Detect which cell encompasses the target text, then output its (X, Y) center coordinate. 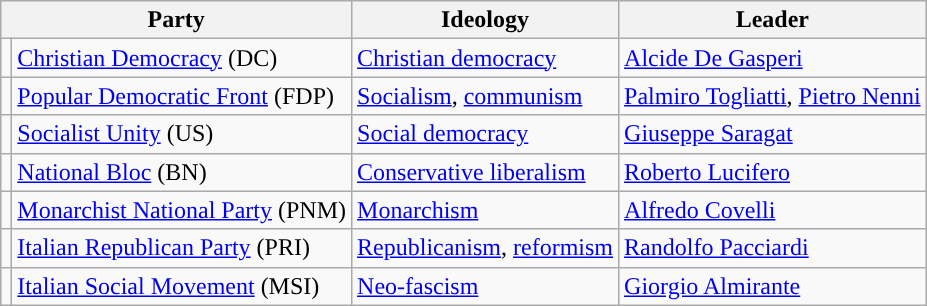
Conservative liberalism (486, 172)
Christian democracy (486, 58)
Monarchism (486, 210)
Party (176, 20)
Palmiro Togliatti, Pietro Nenni (773, 96)
National Bloc (BN) (182, 172)
Social democracy (486, 134)
Ideology (486, 20)
Neo-fascism (486, 286)
Republicanism, reformism (486, 248)
Socialist Unity (US) (182, 134)
Christian Democracy (DC) (182, 58)
Italian Republican Party (PRI) (182, 248)
Alfredo Covelli (773, 210)
Randolfo Pacciardi (773, 248)
Socialism, communism (486, 96)
Monarchist National Party (PNM) (182, 210)
Popular Democratic Front (FDP) (182, 96)
Italian Social Movement (MSI) (182, 286)
Giuseppe Saragat (773, 134)
Alcide De Gasperi (773, 58)
Giorgio Almirante (773, 286)
Leader (773, 20)
Roberto Lucifero (773, 172)
